Search for the cell housing the specified text and yield its [x, y] center coordinate. 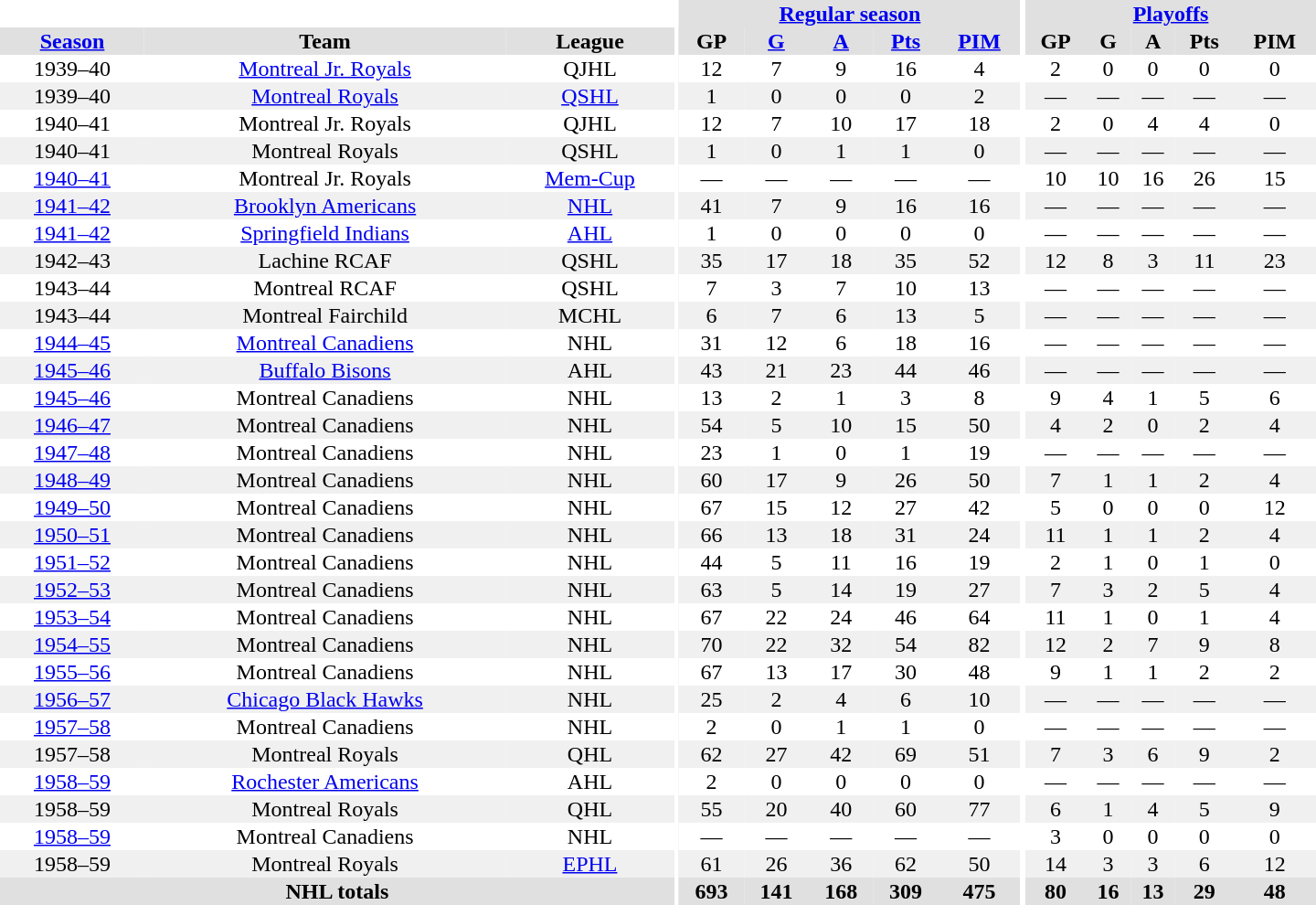
64 [979, 617]
82 [979, 644]
Mem-Cup [590, 178]
36 [841, 864]
80 [1056, 891]
693 [711, 891]
1955–56 [72, 672]
1948–49 [72, 480]
63 [711, 590]
1946–47 [72, 425]
40 [841, 809]
1944–45 [72, 343]
1949–50 [72, 507]
475 [979, 891]
1952–53 [72, 590]
1947–48 [72, 452]
Springfield Indians [325, 233]
Montreal RCAF [325, 288]
Regular season [850, 14]
Lachine RCAF [325, 261]
Playoffs [1171, 14]
77 [979, 809]
1953–54 [72, 617]
1950–51 [72, 535]
Team [325, 41]
309 [907, 891]
League [590, 41]
66 [711, 535]
43 [711, 370]
168 [841, 891]
41 [711, 206]
141 [777, 891]
55 [711, 809]
29 [1205, 891]
1951–52 [72, 562]
32 [841, 644]
1956–57 [72, 699]
21 [777, 370]
Montreal Fairchild [325, 315]
20 [777, 809]
EPHL [590, 864]
Rochester Americans [325, 782]
Buffalo Bisons [325, 370]
Brooklyn Americans [325, 206]
70 [711, 644]
MCHL [590, 315]
51 [979, 754]
1954–55 [72, 644]
NHL totals [337, 891]
Season [72, 41]
30 [907, 672]
25 [711, 699]
52 [979, 261]
69 [907, 754]
61 [711, 864]
1942–43 [72, 261]
Chicago Black Hawks [325, 699]
